For the text-containing cell, return its midpoint in [x, y] coordinate format. 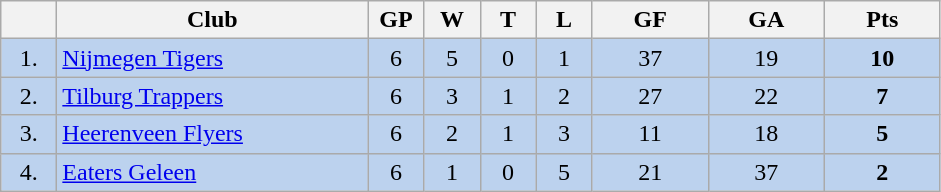
W [452, 20]
Pts [882, 20]
GA [766, 20]
Tilburg Trappers [212, 96]
19 [766, 58]
11 [650, 134]
T [508, 20]
2. [29, 96]
L [564, 20]
27 [650, 96]
Club [212, 20]
21 [650, 172]
18 [766, 134]
GF [650, 20]
Eaters Geleen [212, 172]
22 [766, 96]
7 [882, 96]
10 [882, 58]
4. [29, 172]
Nijmegen Tigers [212, 58]
Heerenveen Flyers [212, 134]
1. [29, 58]
GP [396, 20]
3. [29, 134]
